Provide the (x, y) coordinate of the cell's center where the given text is located.  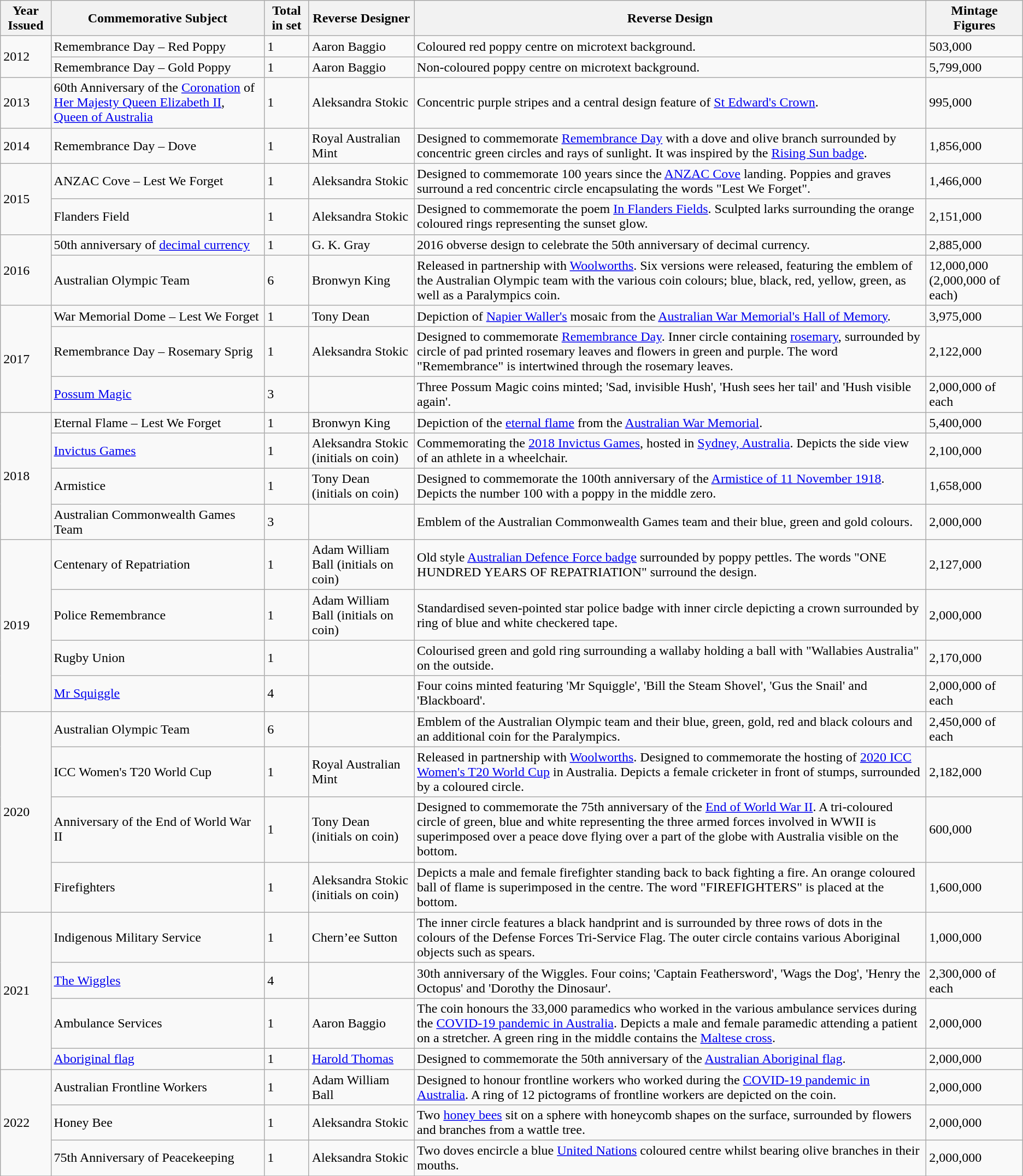
Non-coloured poppy centre on microtext background. (670, 67)
Honey Bee (157, 1123)
Four coins minted featuring 'Mr Squiggle', 'Bill the Steam Shovel', 'Gus the Snail' and 'Blackboard'. (670, 694)
1,658,000 (975, 486)
Indigenous Military Service (157, 937)
2014 (26, 145)
2018 (26, 475)
1,466,000 (975, 181)
Total in set (286, 19)
2013 (26, 103)
Australian Frontline Workers (157, 1087)
Two honey bees sit on a sphere with honeycomb shapes on the surface, surrounded by flowers and branches from a wattle tree. (670, 1123)
2,100,000 (975, 451)
2017 (26, 358)
5,400,000 (975, 422)
Depiction of the eternal flame from the Australian War Memorial. (670, 422)
Concentric purple stripes and a central design feature of St Edward's Crown. (670, 103)
Designed to commemorate the poem In Flanders Fields. Sculpted larks surrounding the orange coloured rings representing the sunset glow. (670, 216)
Harold Thomas (361, 1059)
Anniversary of the End of World War II (157, 829)
Police Remembrance (157, 615)
2,151,000 (975, 216)
Commemorating the 2018 Invictus Games, hosted in Sydney, Australia. Depicts the side view of an athlete in a wheelchair. (670, 451)
Mintage Figures (975, 19)
The Wiggles (157, 980)
Aboriginal flag (157, 1059)
2,885,000 (975, 245)
503,000 (975, 46)
Rugby Union (157, 658)
12,000,000 (2,000,000 of each) (975, 280)
Commemorative Subject (157, 19)
2,127,000 (975, 565)
G. K. Gray (361, 245)
Emblem of the Australian Olympic team and their blue, green, gold, red and black colours and an additional coin for the Paralympics. (670, 729)
Tony Dean (361, 316)
2022 (26, 1123)
1,856,000 (975, 145)
Adam William Ball (361, 1087)
Firefighters (157, 887)
5,799,000 (975, 67)
50th anniversary of decimal currency (157, 245)
2,182,000 (975, 772)
2,450,000 of each (975, 729)
1,000,000 (975, 937)
Depiction of Napier Waller's mosaic from the Australian War Memorial's Hall of Memory. (670, 316)
Remembrance Day – Gold Poppy (157, 67)
3,975,000 (975, 316)
Flanders Field (157, 216)
2012 (26, 57)
2021 (26, 991)
Invictus Games (157, 451)
Remembrance Day – Red Poppy (157, 46)
75th Anniversary of Peacekeeping (157, 1158)
Possum Magic (157, 394)
Designed to commemorate the 50th anniversary of the Australian Aboriginal flag. (670, 1059)
Colourised green and gold ring surrounding a wallaby holding a ball with "Wallabies Australia" on the outside. (670, 658)
2016 (26, 270)
War Memorial Dome – Lest We Forget (157, 316)
Ambulance Services (157, 1023)
2,170,000 (975, 658)
Centenary of Repatriation (157, 565)
Reverse Designer (361, 19)
Standardised seven-pointed star police badge with inner circle depicting a crown surrounded by ring of blue and white checkered tape. (670, 615)
Mr Squiggle (157, 694)
30th anniversary of the Wiggles. Four coins; 'Captain Feathersword', 'Wags the Dog', 'Henry the Octopus' and 'Dorothy the Dinosaur'. (670, 980)
Emblem of the Australian Commonwealth Games team and their blue, green and gold colours. (670, 522)
Reverse Design (670, 19)
Armistice (157, 486)
600,000 (975, 829)
ANZAC Cove – Lest We Forget (157, 181)
2020 (26, 812)
2015 (26, 199)
2,122,000 (975, 351)
Australian Commonwealth Games Team (157, 522)
995,000 (975, 103)
2016 obverse design to celebrate the 50th anniversary of decimal currency. (670, 245)
60th Anniversary of the Coronation of Her Majesty Queen Elizabeth II, Queen of Australia (157, 103)
Two doves encircle a blue United Nations coloured centre whilst bearing olive branches in their mouths. (670, 1158)
1,600,000 (975, 887)
Three Possum Magic coins minted; 'Sad, invisible Hush', 'Hush sees her tail' and 'Hush visible again'. (670, 394)
Old style Australian Defence Force badge surrounded by poppy pettles. The words "ONE HUNDRED YEARS OF REPATRIATION" surround the design. (670, 565)
Chern’ee Sutton (361, 937)
Remembrance Day – Rosemary Sprig (157, 351)
Year Issued (26, 19)
Eternal Flame – Lest We Forget (157, 422)
Designed to commemorate the 100th anniversary of the Armistice of 11 November 1918. Depicts the number 100 with a poppy in the middle zero. (670, 486)
Remembrance Day – Dove (157, 145)
Coloured red poppy centre on microtext background. (670, 46)
2019 (26, 625)
ICC Women's T20 World Cup (157, 772)
2,300,000 of each (975, 980)
